Detect which cell encompasses the target text, then output its (X, Y) center coordinate. 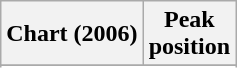
Chart (2006) (72, 34)
Peak position (189, 34)
